Return the (x, y) coordinate for the center point of the cell that contains the specified text.  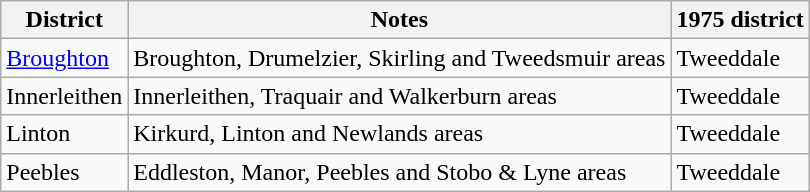
Eddleston, Manor, Peebles and Stobo & Lyne areas (400, 172)
Notes (400, 20)
Peebles (64, 172)
Innerleithen, Traquair and Walkerburn areas (400, 96)
Broughton, Drumelzier, Skirling and Tweedsmuir areas (400, 58)
District (64, 20)
Kirkurd, Linton and Newlands areas (400, 134)
Broughton (64, 58)
Linton (64, 134)
1975 district (740, 20)
Innerleithen (64, 96)
